Find where the given text appears and provide that cell's center as [X, Y] coordinate. 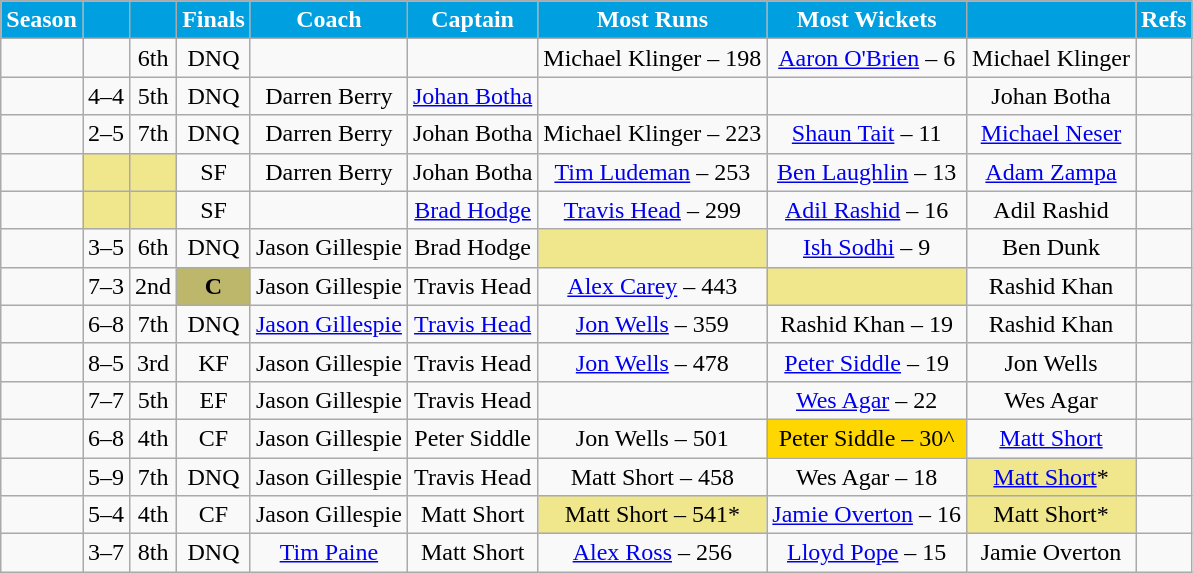
Refs [1164, 20]
2nd [154, 286]
Most Wickets [867, 20]
KF [214, 362]
Jon Wells [1052, 362]
Matt Short – 541* [652, 515]
Michael Klinger – 223 [652, 134]
Wes Agar – 18 [867, 477]
8th [154, 553]
Ben Laughlin – 13 [867, 172]
Peter Siddle [472, 438]
Travis Head – 299 [652, 210]
EF [214, 400]
7–3 [106, 286]
Wes Agar – 22 [867, 400]
Jamie Overton [1052, 553]
Michael Klinger [1052, 58]
Jon Wells – 478 [652, 362]
Aaron O'Brien – 6 [867, 58]
Michael Neser [1052, 134]
Tim Ludeman – 253 [652, 172]
Peter Siddle – 19 [867, 362]
Ish Sodhi – 9 [867, 248]
Season [42, 20]
Michael Klinger – 198 [652, 58]
Lloyd Pope – 15 [867, 553]
Jon Wells – 501 [652, 438]
Adil Rashid – 16 [867, 210]
3rd [154, 362]
Wes Agar [1052, 400]
Shaun Tait – 11 [867, 134]
2–5 [106, 134]
Adil Rashid [1052, 210]
3–7 [106, 553]
Rashid Khan – 19 [867, 324]
Ben Dunk [1052, 248]
5–4 [106, 515]
Coach [328, 20]
4–4 [106, 96]
Adam Zampa [1052, 172]
Jamie Overton – 16 [867, 515]
Most Runs [652, 20]
Captain [472, 20]
3–5 [106, 248]
Peter Siddle – 30^ [867, 438]
Tim Paine [328, 553]
C [214, 286]
7–7 [106, 400]
Jon Wells – 359 [652, 324]
Matt Short – 458 [652, 477]
Alex Carey – 443 [652, 286]
Finals [214, 20]
Alex Ross – 256 [652, 553]
8–5 [106, 362]
5–9 [106, 477]
